Return the (X, Y) coordinate for the center point of the cell that contains the specified text.  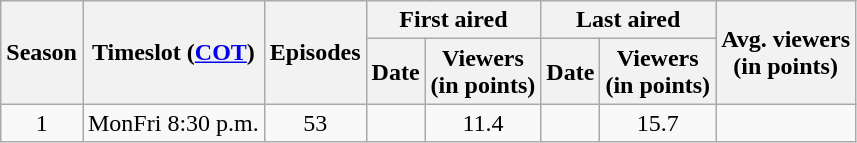
Season (42, 52)
1 (42, 123)
15.7 (658, 123)
Timeslot (COT) (173, 52)
Last aired (628, 20)
First aired (454, 20)
MonFri 8:30 p.m. (173, 123)
53 (315, 123)
11.4 (483, 123)
Episodes (315, 52)
Avg. viewers(in points) (786, 52)
